Provide the [X, Y] coordinate of the cell's center where the given text is located.  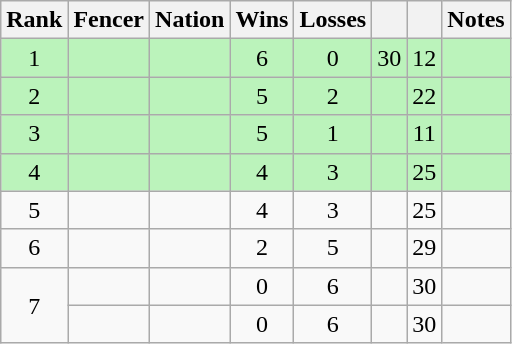
Rank [34, 20]
Wins [262, 20]
Nation [190, 20]
22 [424, 96]
12 [424, 58]
Notes [476, 20]
11 [424, 134]
7 [34, 305]
Fencer [109, 20]
29 [424, 248]
Losses [333, 20]
